Determine the [x, y] coordinate at the center of the cell enclosing the given text.  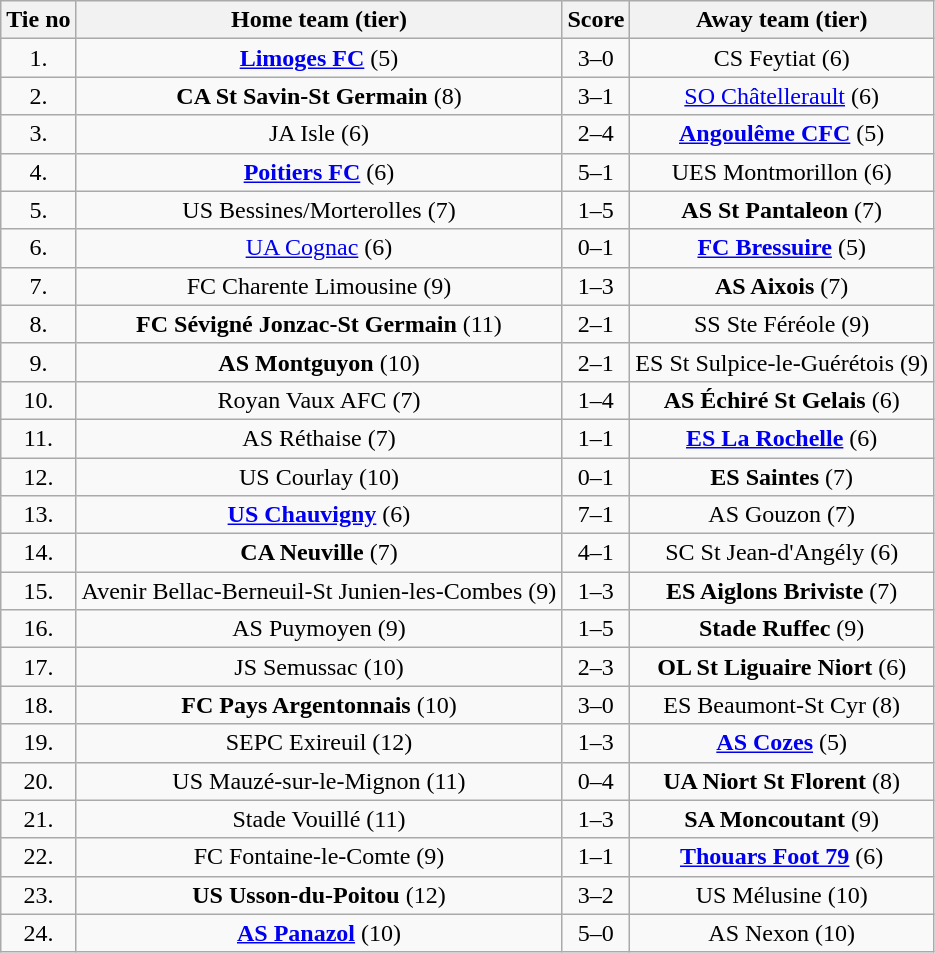
ES Beaumont-St Cyr (8) [782, 705]
JS Semussac (10) [319, 667]
3–1 [596, 96]
UES Montmorillon (6) [782, 172]
US Mauzé-sur-le-Mignon (11) [319, 781]
SO Châtellerault (6) [782, 96]
FC Pays Argentonnais (10) [319, 705]
Tie no [38, 20]
20. [38, 781]
5–1 [596, 172]
Score [596, 20]
UA Niort St Florent (8) [782, 781]
15. [38, 591]
SA Moncoutant (9) [782, 819]
US Chauvigny (6) [319, 515]
FC Sévigné Jonzac-St Germain (11) [319, 324]
10. [38, 400]
ES Saintes (7) [782, 477]
5–0 [596, 933]
Limoges FC (5) [319, 58]
FC Fontaine-le-Comte (9) [319, 857]
14. [38, 553]
Stade Ruffec (9) [782, 629]
13. [38, 515]
SS Ste Féréole (9) [782, 324]
1. [38, 58]
SEPC Exireuil (12) [319, 743]
AS Cozes (5) [782, 743]
2–4 [596, 134]
Stade Vouillé (11) [319, 819]
AS Échiré St Gelais (6) [782, 400]
US Bessines/Morterolles (7) [319, 210]
Home team (tier) [319, 20]
US Courlay (10) [319, 477]
22. [38, 857]
Thouars Foot 79 (6) [782, 857]
Poitiers FC (6) [319, 172]
8. [38, 324]
18. [38, 705]
SC St Jean-d'Angély (6) [782, 553]
UA Cognac (6) [319, 248]
Royan Vaux AFC (7) [319, 400]
AS Puymoyen (9) [319, 629]
24. [38, 933]
3. [38, 134]
ES Aiglons Briviste (7) [782, 591]
9. [38, 362]
11. [38, 438]
23. [38, 895]
3–2 [596, 895]
CS Feytiat (6) [782, 58]
ES La Rochelle (6) [782, 438]
AS Nexon (10) [782, 933]
16. [38, 629]
Avenir Bellac-Berneuil-St Junien-les-Combes (9) [319, 591]
19. [38, 743]
AS Réthaise (7) [319, 438]
21. [38, 819]
0–4 [596, 781]
FC Charente Limousine (9) [319, 286]
1–4 [596, 400]
ES St Sulpice-le-Guérétois (9) [782, 362]
OL St Liguaire Niort (6) [782, 667]
17. [38, 667]
CA Neuville (7) [319, 553]
AS Gouzon (7) [782, 515]
5. [38, 210]
2. [38, 96]
AS St Pantaleon (7) [782, 210]
AS Montguyon (10) [319, 362]
AS Aixois (7) [782, 286]
US Usson-du-Poitou (12) [319, 895]
7. [38, 286]
2–3 [596, 667]
FC Bressuire (5) [782, 248]
12. [38, 477]
6. [38, 248]
US Mélusine (10) [782, 895]
AS Panazol (10) [319, 933]
4. [38, 172]
4–1 [596, 553]
CA St Savin-St Germain (8) [319, 96]
7–1 [596, 515]
Angoulême CFC (5) [782, 134]
JA Isle (6) [319, 134]
Away team (tier) [782, 20]
